From the cell containing the given text, extract its center point as (x, y) coordinate. 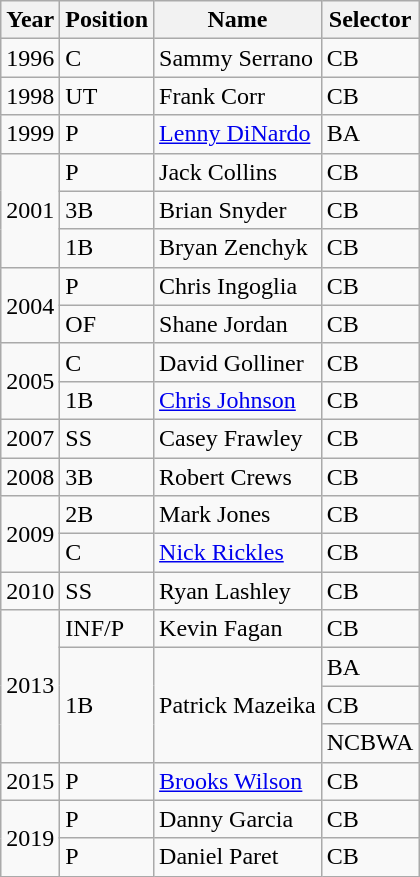
Year (30, 20)
Casey Frawley (238, 438)
1999 (30, 134)
Danny Garcia (238, 819)
2015 (30, 781)
Lenny DiNardo (238, 134)
2013 (30, 686)
Robert Crews (238, 477)
Brian Snyder (238, 210)
Daniel Paret (238, 857)
Chris Johnson (238, 400)
1996 (30, 58)
Selector (370, 20)
Ryan Lashley (238, 591)
Nick Rickles (238, 553)
Sammy Serrano (238, 58)
Brooks Wilson (238, 781)
2008 (30, 477)
2001 (30, 210)
2007 (30, 438)
Chris Ingoglia (238, 286)
Frank Corr (238, 96)
Bryan Zenchyk (238, 248)
NCBWA (370, 743)
Jack Collins (238, 172)
Position (107, 20)
2004 (30, 305)
David Golliner (238, 362)
2B (107, 515)
Shane Jordan (238, 324)
Name (238, 20)
INF/P (107, 629)
2005 (30, 381)
Kevin Fagan (238, 629)
2019 (30, 838)
OF (107, 324)
2010 (30, 591)
Patrick Mazeika (238, 705)
UT (107, 96)
Mark Jones (238, 515)
1998 (30, 96)
2009 (30, 534)
